Return (X, Y) of the center of cell containing provided text 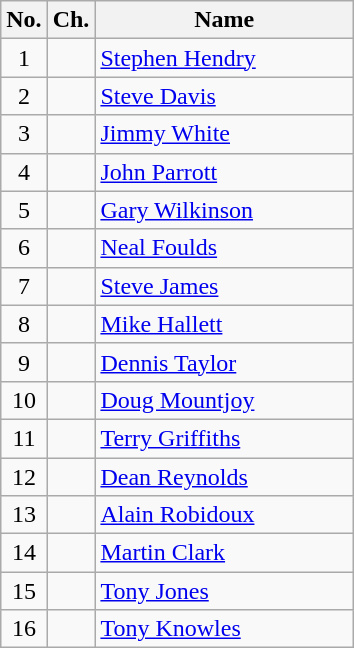
2 (24, 96)
John Parrott (224, 172)
Jimmy White (224, 134)
11 (24, 438)
16 (24, 629)
Mike Hallett (224, 324)
Neal Foulds (224, 248)
12 (24, 477)
Name (224, 20)
8 (24, 324)
Tony Knowles (224, 629)
Ch. (71, 20)
1 (24, 58)
Terry Griffiths (224, 438)
Gary Wilkinson (224, 210)
Doug Mountjoy (224, 400)
13 (24, 515)
6 (24, 248)
10 (24, 400)
Stephen Hendry (224, 58)
Dennis Taylor (224, 362)
15 (24, 591)
No. (24, 20)
Dean Reynolds (224, 477)
4 (24, 172)
5 (24, 210)
Martin Clark (224, 553)
Tony Jones (224, 591)
Steve James (224, 286)
3 (24, 134)
9 (24, 362)
Steve Davis (224, 96)
Alain Robidoux (224, 515)
7 (24, 286)
14 (24, 553)
